For the text-containing cell, return its midpoint in [x, y] coordinate format. 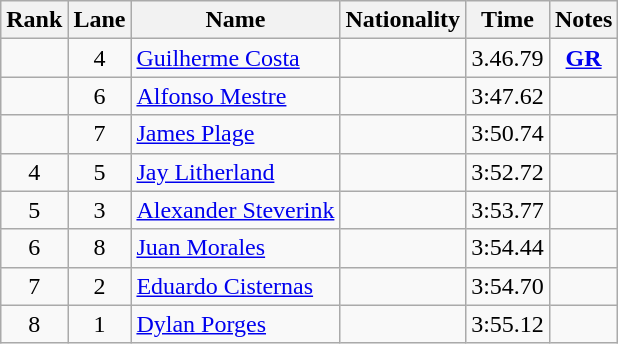
GR [583, 58]
Eduardo Cisternas [236, 286]
3:54.44 [508, 248]
2 [100, 286]
3:54.70 [508, 286]
3:52.72 [508, 172]
1 [100, 324]
3:47.62 [508, 96]
Rank [34, 20]
3 [100, 210]
3:53.77 [508, 210]
Alfonso Mestre [236, 96]
Nationality [403, 20]
Dylan Porges [236, 324]
James Plage [236, 134]
Name [236, 20]
3:50.74 [508, 134]
Lane [100, 20]
3.46.79 [508, 58]
Notes [583, 20]
Alexander Steverink [236, 210]
3:55.12 [508, 324]
Guilherme Costa [236, 58]
Juan Morales [236, 248]
Jay Litherland [236, 172]
Time [508, 20]
